Output the (X, Y) coordinate of the center of the cell containing the given text.  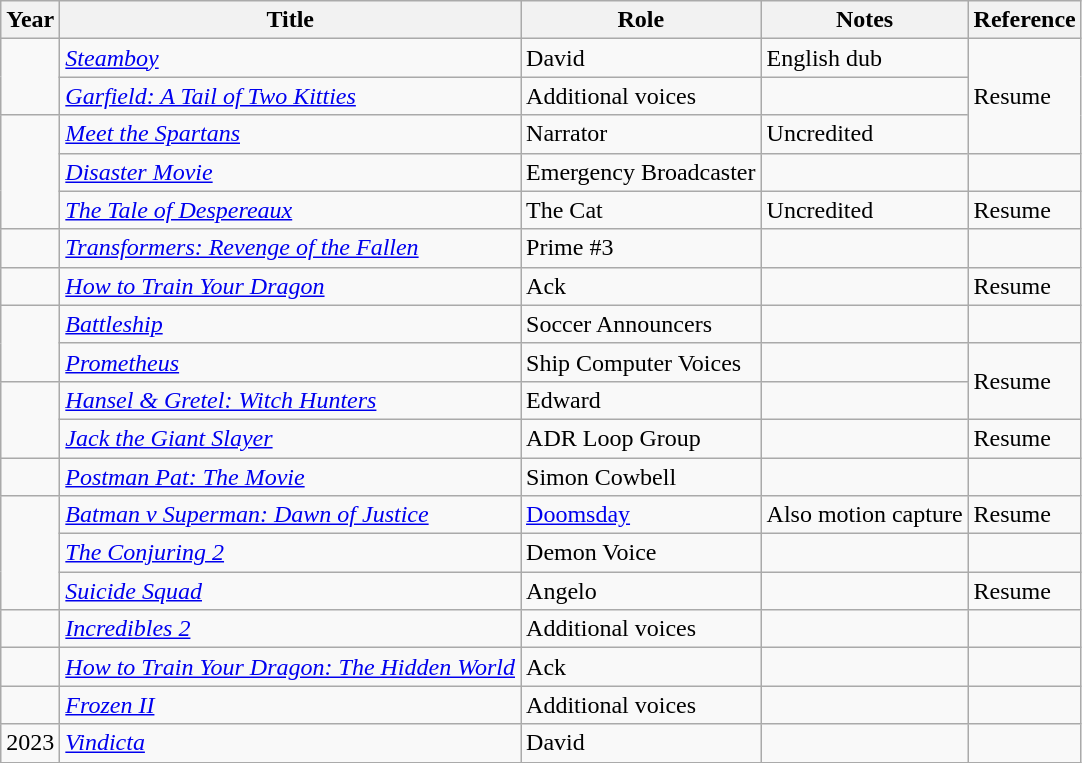
The Conjuring 2 (290, 553)
ADR Loop Group (642, 438)
Meet the Spartans (290, 134)
Demon Voice (642, 553)
Ship Computer Voices (642, 362)
Incredibles 2 (290, 629)
The Tale of Despereaux (290, 210)
Suicide Squad (290, 591)
Vindicta (290, 743)
Role (642, 20)
Title (290, 20)
Battleship (290, 324)
Soccer Announcers (642, 324)
Emergency Broadcaster (642, 172)
Narrator (642, 134)
Steamboy (290, 58)
The Cat (642, 210)
Disaster Movie (290, 172)
Transformers: Revenge of the Fallen (290, 248)
2023 (30, 743)
Frozen II (290, 705)
Reference (1024, 20)
Also motion capture (864, 515)
Postman Pat: The Movie (290, 477)
Prometheus (290, 362)
How to Train Your Dragon (290, 286)
Year (30, 20)
Garfield: A Tail of Two Kitties (290, 96)
Batman v Superman: Dawn of Justice (290, 515)
Edward (642, 400)
Simon Cowbell (642, 477)
Notes (864, 20)
How to Train Your Dragon: The Hidden World (290, 667)
Hansel & Gretel: Witch Hunters (290, 400)
English dub (864, 58)
Prime #3 (642, 248)
Doomsday (642, 515)
Jack the Giant Slayer (290, 438)
Angelo (642, 591)
